Search for the cell housing the specified text and yield its [X, Y] center coordinate. 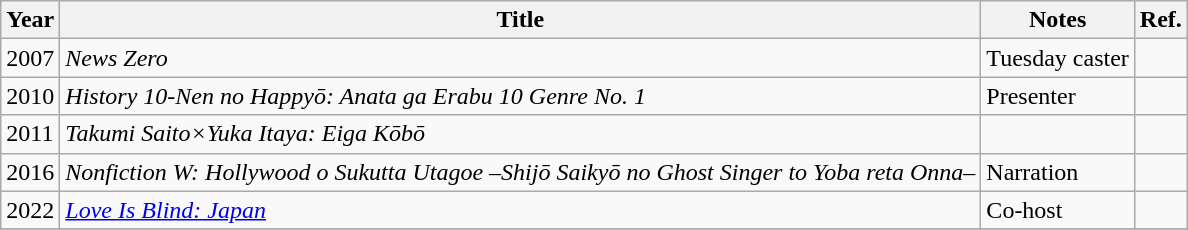
Takumi Saito×Yuka Itaya: Eiga Kōbō [520, 134]
Narration [1058, 172]
Love Is Blind: Japan [520, 210]
Ref. [1160, 20]
2022 [30, 210]
Notes [1058, 20]
News Zero [520, 58]
2011 [30, 134]
2016 [30, 172]
Tuesday caster [1058, 58]
Year [30, 20]
History 10-Nen no Happyō: Anata ga Erabu 10 Genre No. 1 [520, 96]
Nonfiction W: Hollywood o Sukutta Utagoe –Shijō Saikyō no Ghost Singer to Yoba reta Onna– [520, 172]
2010 [30, 96]
Presenter [1058, 96]
Co-host [1058, 210]
Title [520, 20]
2007 [30, 58]
